Identify which cell holds the provided text, then report its [X, Y] central coordinate. 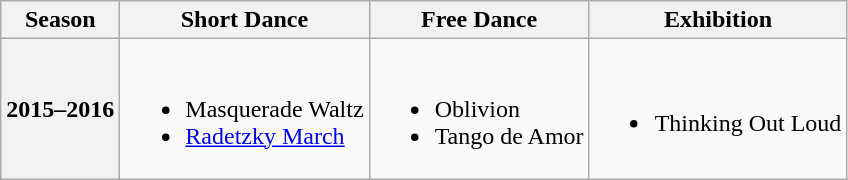
Short Dance [244, 20]
Exhibition [718, 20]
Season [60, 20]
Thinking Out Loud [718, 109]
2015–2016 [60, 109]
Masquerade Waltz Radetzky March [244, 109]
Free Dance [479, 20]
Oblivion Tango de Amor [479, 109]
